Search for the cell housing the specified text and yield its [x, y] center coordinate. 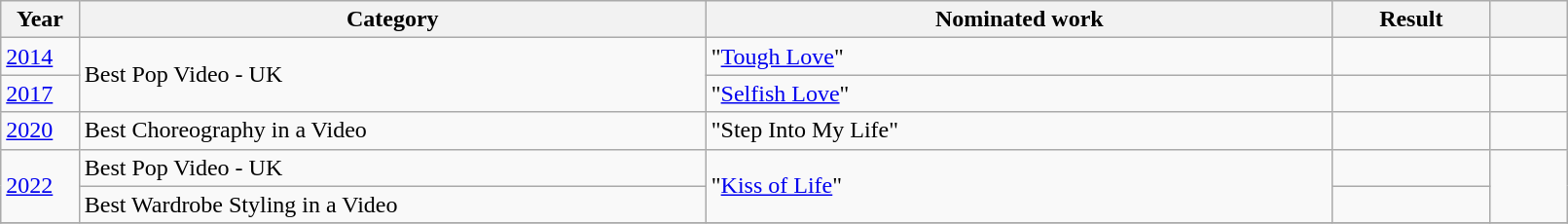
2014 [40, 56]
Year [40, 19]
2022 [40, 186]
2017 [40, 93]
Best Choreography in a Video [392, 131]
"Kiss of Life" [1019, 186]
Result [1411, 19]
"Tough Love" [1019, 56]
Category [392, 19]
Nominated work [1019, 19]
2020 [40, 131]
Best Wardrobe Styling in a Video [392, 205]
"Step Into My Life" [1019, 131]
"Selfish Love" [1019, 93]
